From the cell containing the given text, extract its center point as [x, y] coordinate. 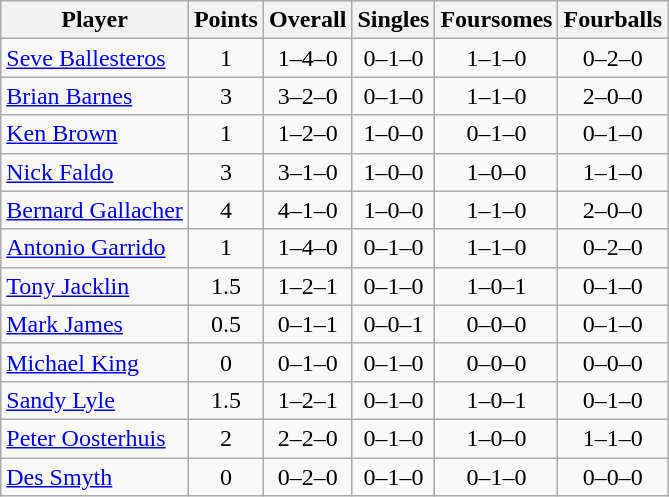
Antonio Garrido [95, 248]
3–1–0 [307, 172]
0.5 [226, 324]
0–1–1 [307, 324]
Peter Oosterhuis [95, 438]
2 [226, 438]
Brian Barnes [95, 96]
1–2–0 [307, 134]
4 [226, 210]
Nick Faldo [95, 172]
Overall [307, 20]
Bernard Gallacher [95, 210]
Ken Brown [95, 134]
Des Smyth [95, 477]
Points [226, 20]
Mark James [95, 324]
Sandy Lyle [95, 400]
Tony Jacklin [95, 286]
2–2–0 [307, 438]
Michael King [95, 362]
Singles [394, 20]
0–0–1 [394, 324]
3–2–0 [307, 96]
4–1–0 [307, 210]
Seve Ballesteros [95, 58]
Foursomes [496, 20]
Fourballs [613, 20]
Player [95, 20]
